Return [X, Y] of the center of cell containing provided text 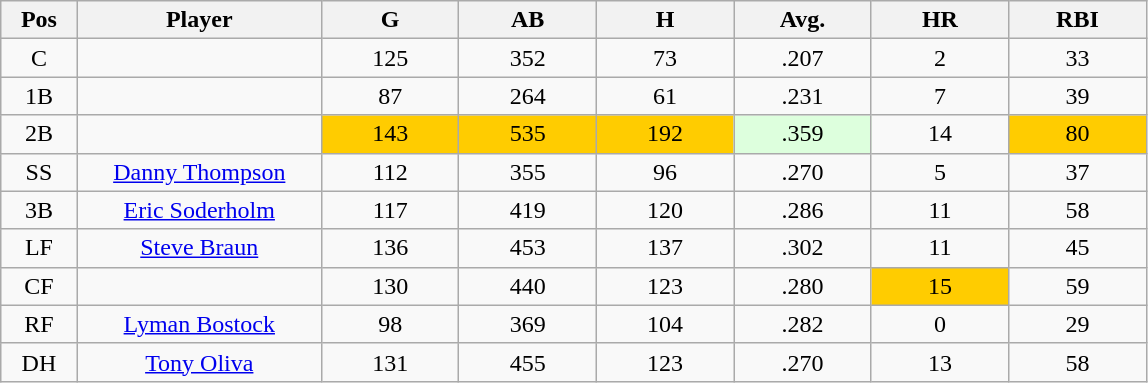
87 [390, 96]
14 [940, 134]
7 [940, 96]
117 [390, 210]
Avg. [802, 20]
369 [528, 324]
125 [390, 58]
.207 [802, 58]
15 [940, 286]
39 [1078, 96]
HR [940, 20]
96 [664, 172]
104 [664, 324]
61 [664, 96]
98 [390, 324]
453 [528, 248]
C [39, 58]
.282 [802, 324]
535 [528, 134]
419 [528, 210]
264 [528, 96]
440 [528, 286]
H [664, 20]
112 [390, 172]
355 [528, 172]
5 [940, 172]
RF [39, 324]
352 [528, 58]
.231 [802, 96]
Pos [39, 20]
3B [39, 210]
131 [390, 362]
45 [1078, 248]
13 [940, 362]
1B [39, 96]
0 [940, 324]
59 [1078, 286]
Danny Thompson [199, 172]
192 [664, 134]
G [390, 20]
.286 [802, 210]
37 [1078, 172]
120 [664, 210]
136 [390, 248]
DH [39, 362]
29 [1078, 324]
73 [664, 58]
455 [528, 362]
.280 [802, 286]
CF [39, 286]
33 [1078, 58]
Eric Soderholm [199, 210]
LF [39, 248]
.359 [802, 134]
Player [199, 20]
Lyman Bostock [199, 324]
2 [940, 58]
80 [1078, 134]
137 [664, 248]
Tony Oliva [199, 362]
Steve Braun [199, 248]
.302 [802, 248]
RBI [1078, 20]
SS [39, 172]
AB [528, 20]
2B [39, 134]
130 [390, 286]
143 [390, 134]
